Scan for the cell matching the given text and deliver its (x, y) coordinate at center. 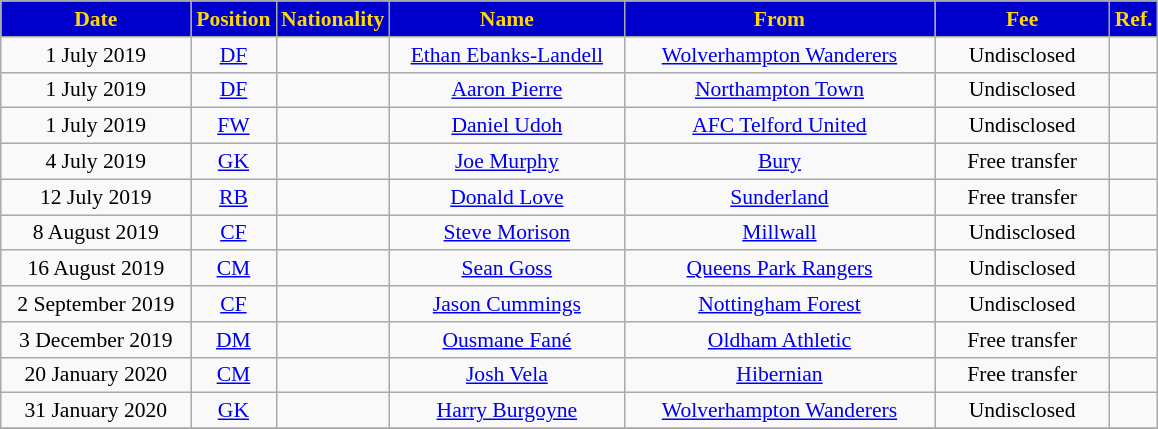
FW (234, 126)
Hibernian (779, 375)
Donald Love (506, 197)
Oldham Athletic (779, 340)
Northampton Town (779, 90)
31 January 2020 (96, 411)
Sunderland (779, 197)
Date (96, 19)
Daniel Udoh (506, 126)
3 December 2019 (96, 340)
12 July 2019 (96, 197)
20 January 2020 (96, 375)
AFC Telford United (779, 126)
DM (234, 340)
Sean Goss (506, 269)
Bury (779, 162)
Queens Park Rangers (779, 269)
Nottingham Forest (779, 304)
4 July 2019 (96, 162)
Name (506, 19)
Aaron Pierre (506, 90)
RB (234, 197)
Ethan Ebanks-Landell (506, 55)
From (779, 19)
Ref. (1134, 19)
2 September 2019 (96, 304)
Fee (1022, 19)
8 August 2019 (96, 233)
Josh Vela (506, 375)
16 August 2019 (96, 269)
Position (234, 19)
Steve Morison (506, 233)
Nationality (332, 19)
Millwall (779, 233)
Jason Cummings (506, 304)
Joe Murphy (506, 162)
Harry Burgoyne (506, 411)
Ousmane Fané (506, 340)
